Provide the (x, y) coordinate of the cell's center where the given text is located.  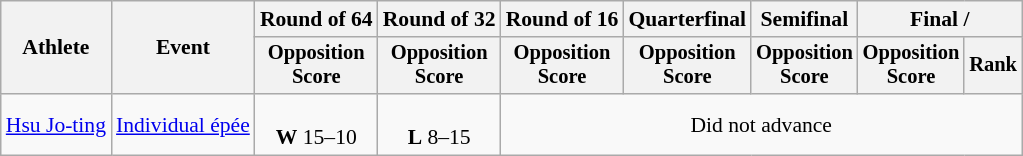
Individual épée (183, 124)
Quarterfinal (687, 19)
Round of 64 (316, 19)
Event (183, 48)
Round of 32 (440, 19)
Athlete (56, 48)
Round of 16 (562, 19)
Final / (940, 19)
L 8–15 (440, 124)
Did not advance (762, 124)
Hsu Jo-ting (56, 124)
Semifinal (804, 19)
Rank (993, 66)
W 15–10 (316, 124)
